Return the (X, Y) coordinate for the center point of the cell that contains the specified text.  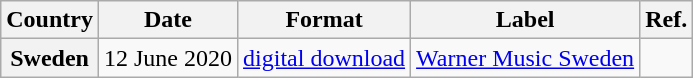
digital download (324, 58)
12 June 2020 (168, 58)
Date (168, 20)
Warner Music Sweden (526, 58)
Label (526, 20)
Sweden (50, 58)
Ref. (666, 20)
Country (50, 20)
Format (324, 20)
